Detect which cell encompasses the target text, then output its [X, Y] center coordinate. 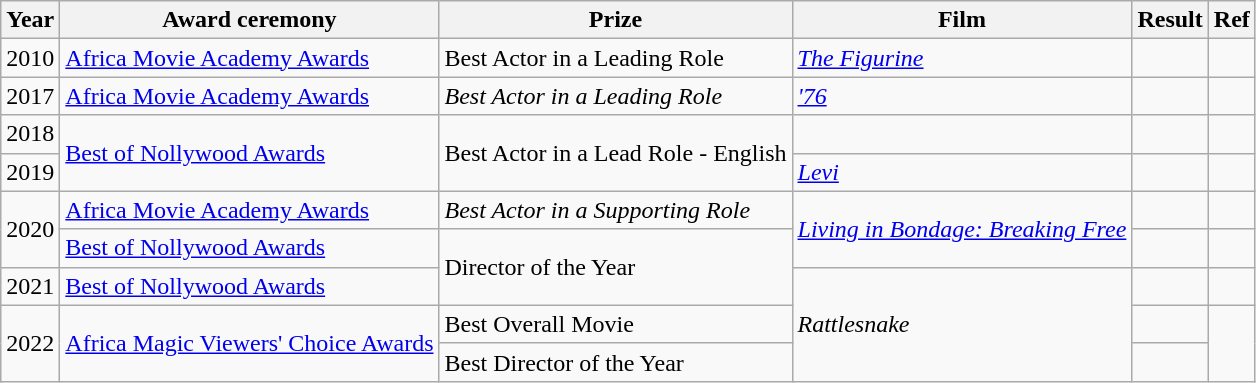
Living in Bondage: Breaking Free [962, 229]
2010 [30, 58]
Best Overall Movie [616, 324]
Director of the Year [616, 267]
Award ceremony [250, 20]
Best Director of the Year [616, 362]
2020 [30, 229]
Levi [962, 172]
Best Actor in a Supporting Role [616, 210]
Film [962, 20]
2018 [30, 134]
Result [1170, 20]
2017 [30, 96]
2022 [30, 343]
Ref [1232, 20]
Year [30, 20]
The Figurine [962, 58]
Best Actor in a Lead Role - English [616, 153]
Africa Magic Viewers' Choice Awards [250, 343]
2019 [30, 172]
2021 [30, 286]
Rattlesnake [962, 324]
Prize [616, 20]
'76 [962, 96]
